Extract the (X, Y) coordinate from the center of the cell holding the provided text.  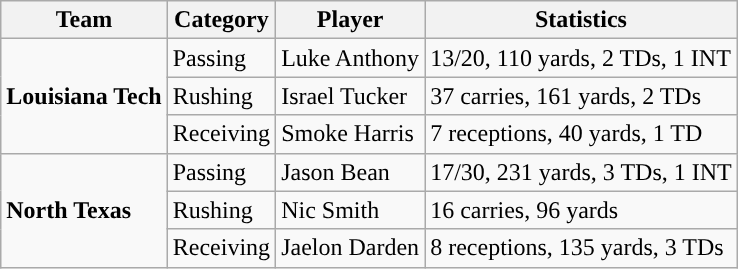
7 receptions, 40 yards, 1 TD (582, 134)
Nic Smith (350, 210)
Category (221, 20)
13/20, 110 yards, 2 TDs, 1 INT (582, 58)
Statistics (582, 20)
Smoke Harris (350, 134)
Jason Bean (350, 172)
37 carries, 161 yards, 2 TDs (582, 96)
North Texas (84, 210)
Israel Tucker (350, 96)
16 carries, 96 yards (582, 210)
Team (84, 20)
8 receptions, 135 yards, 3 TDs (582, 248)
Luke Anthony (350, 58)
17/30, 231 yards, 3 TDs, 1 INT (582, 172)
Louisiana Tech (84, 96)
Jaelon Darden (350, 248)
Player (350, 20)
